Return [x, y] of the center of cell containing provided text 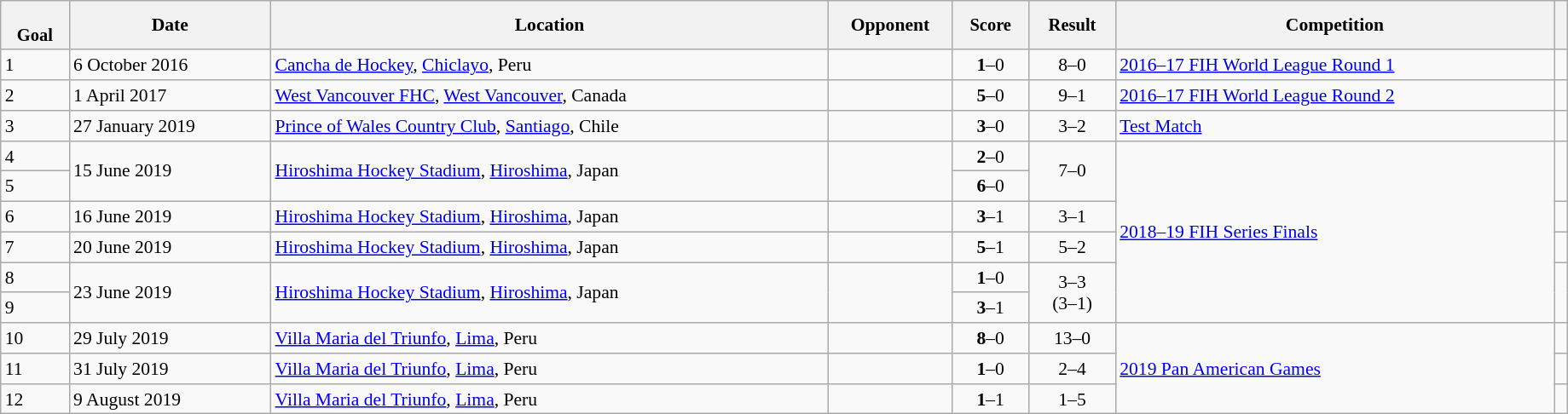
Score [991, 26]
Location [550, 26]
6–0 [991, 187]
3 [35, 126]
2019 Pan American Games [1334, 368]
6 [35, 217]
6 October 2016 [171, 66]
2–0 [991, 157]
8 [35, 278]
3–2 [1073, 126]
10 [35, 338]
29 July 2019 [171, 338]
2018–19 FIH Series Finals [1334, 233]
3–0 [991, 126]
2–4 [1073, 369]
5–1 [991, 248]
15 June 2019 [171, 172]
2016–17 FIH World League Round 1 [1334, 66]
16 June 2019 [171, 217]
Cancha de Hockey, Chiclayo, Peru [550, 66]
Opponent [890, 26]
2016–17 FIH World League Round 2 [1334, 95]
20 June 2019 [171, 248]
Competition [1334, 26]
5–0 [991, 95]
West Vancouver FHC, West Vancouver, Canada [550, 95]
11 [35, 369]
5–2 [1073, 248]
27 January 2019 [171, 126]
13–0 [1073, 338]
4 [35, 157]
31 July 2019 [171, 369]
7–0 [1073, 172]
5 [35, 187]
Goal [35, 26]
1 April 2017 [171, 95]
Date [171, 26]
9 [35, 308]
3–3(3–1) [1073, 293]
9–1 [1073, 95]
2 [35, 95]
Result [1073, 26]
Prince of Wales Country Club, Santiago, Chile [550, 126]
1 [35, 66]
7 [35, 248]
23 June 2019 [171, 293]
Test Match [1334, 126]
